Pinpoint the cell where the given text exists, returning its (x, y) midpoint coordinate. 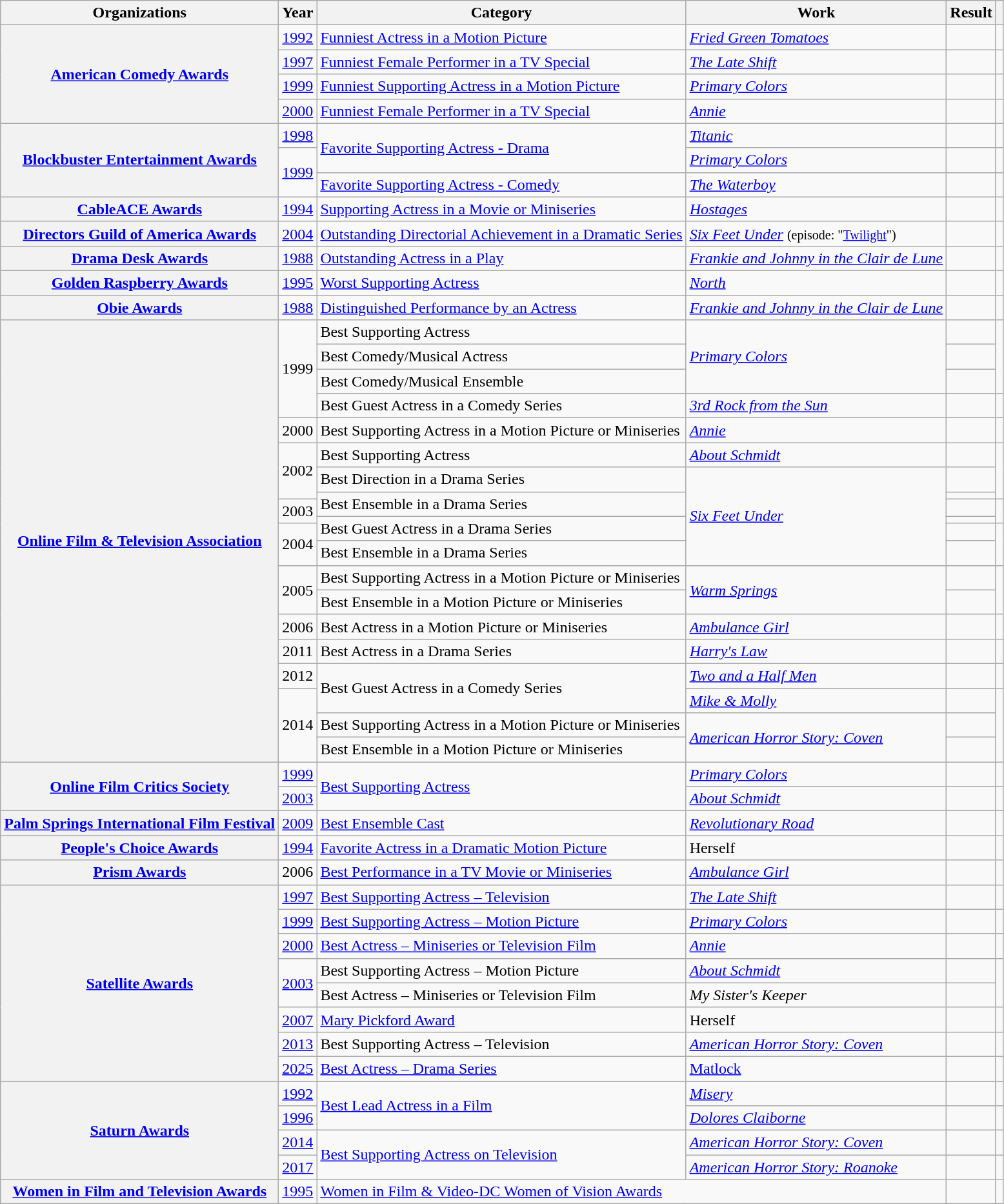
Saturn Awards (139, 1130)
Satellite Awards (139, 983)
Drama Desk Awards (139, 258)
Outstanding Actress in a Play (501, 258)
2009 (298, 823)
Best Actress – Drama Series (501, 1069)
2002 (298, 471)
Online Film & Television Association (139, 541)
Two and a Half Men (816, 676)
2007 (298, 1019)
Prism Awards (139, 872)
Worst Supporting Actress (501, 283)
2011 (298, 651)
Best Actress in a Drama Series (501, 651)
Mary Pickford Award (501, 1019)
Blockbuster Entertainment Awards (139, 160)
1996 (298, 1118)
Misery (816, 1094)
CableACE Awards (139, 209)
North (816, 283)
Year (298, 13)
Organizations (139, 13)
2017 (298, 1167)
Titanic (816, 135)
Matlock (816, 1069)
Women in Film & Video-DC Women of Vision Awards (632, 1192)
Work (816, 13)
Women in Film and Television Awards (139, 1192)
Directors Guild of America Awards (139, 234)
Hostages (816, 209)
2005 (298, 590)
Best Ensemble Cast (501, 823)
Outstanding Directorial Achievement in a Dramatic Series (501, 234)
Result (971, 13)
Dolores Claiborne (816, 1118)
Favorite Supporting Actress - Drama (501, 148)
Category (501, 13)
2013 (298, 1044)
Funniest Actress in a Motion Picture (501, 37)
Best Actress in a Motion Picture or Miniseries (501, 627)
American Comedy Awards (139, 74)
2025 (298, 1069)
Six Feet Under (episode: "Twilight") (816, 234)
Best Direction in a Drama Series (501, 479)
Best Performance in a TV Movie or Miniseries (501, 872)
Warm Springs (816, 590)
Best Supporting Actress on Television (501, 1155)
Golden Raspberry Awards (139, 283)
Revolutionary Road (816, 823)
2012 (298, 676)
Funniest Supporting Actress in a Motion Picture (501, 86)
Best Comedy/Musical Actress (501, 357)
Online Film Critics Society (139, 787)
Fried Green Tomatoes (816, 37)
Six Feet Under (816, 516)
Favorite Supporting Actress - Comedy (501, 185)
1998 (298, 135)
Obie Awards (139, 308)
American Horror Story: Roanoke (816, 1167)
Best Comedy/Musical Ensemble (501, 381)
Harry's Law (816, 651)
Palm Springs International Film Festival (139, 823)
Supporting Actress in a Movie or Miniseries (501, 209)
Mike & Molly (816, 700)
Favorite Actress in a Dramatic Motion Picture (501, 848)
The Waterboy (816, 185)
3rd Rock from the Sun (816, 406)
Distinguished Performance by an Actress (501, 308)
Best Lead Actress in a Film (501, 1106)
Best Guest Actress in a Drama Series (501, 528)
People's Choice Awards (139, 848)
My Sister's Keeper (816, 995)
